Return the (X, Y) coordinate for the center point of the cell that contains the specified text.  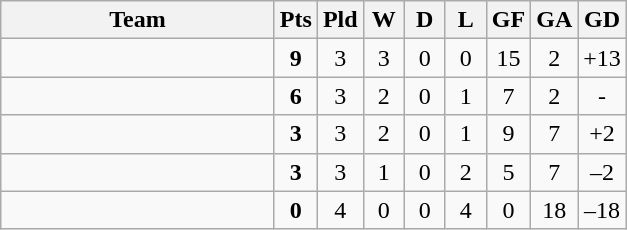
- (602, 96)
GD (602, 20)
15 (508, 58)
GF (508, 20)
Team (138, 20)
Pts (296, 20)
5 (508, 172)
+13 (602, 58)
–2 (602, 172)
6 (296, 96)
GA (554, 20)
W (384, 20)
L (466, 20)
Pld (340, 20)
–18 (602, 210)
D (424, 20)
18 (554, 210)
+2 (602, 134)
